For the text-containing cell, return its midpoint in (X, Y) coordinate format. 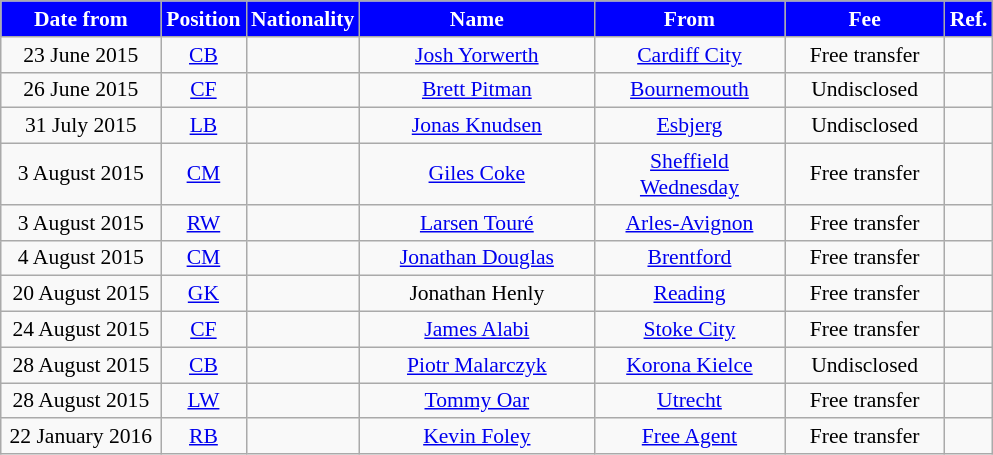
22 January 2016 (81, 437)
GK (204, 294)
Fee (865, 19)
Sheffield Wednesday (689, 174)
Tommy Oar (476, 401)
LB (204, 126)
Giles Coke (476, 174)
24 August 2015 (81, 330)
Esbjerg (689, 126)
23 June 2015 (81, 55)
Name (476, 19)
Brett Pitman (476, 90)
31 July 2015 (81, 126)
Arles-Avignon (689, 223)
Date from (81, 19)
RW (204, 223)
Jonathan Douglas (476, 258)
Jonathan Henly (476, 294)
Brentford (689, 258)
Larsen Touré (476, 223)
20 August 2015 (81, 294)
Nationality (302, 19)
Kevin Foley (476, 437)
RB (204, 437)
Korona Kielce (689, 365)
Cardiff City (689, 55)
4 August 2015 (81, 258)
Josh Yorwerth (476, 55)
26 June 2015 (81, 90)
LW (204, 401)
Ref. (969, 19)
Jonas Knudsen (476, 126)
Piotr Malarczyk (476, 365)
Utrecht (689, 401)
James Alabi (476, 330)
Stoke City (689, 330)
From (689, 19)
Reading (689, 294)
Position (204, 19)
Bournemouth (689, 90)
Free Agent (689, 437)
